Return the (X, Y) coordinate for the center point of the cell that contains the specified text.  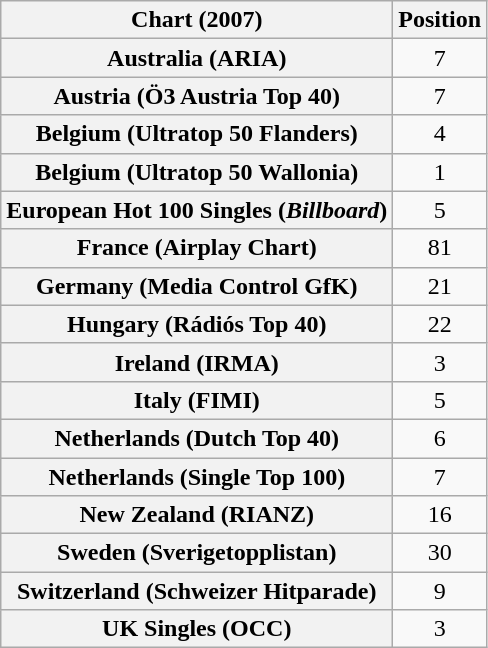
European Hot 100 Singles (Billboard) (197, 210)
9 (440, 591)
UK Singles (OCC) (197, 629)
France (Airplay Chart) (197, 248)
21 (440, 286)
Switzerland (Schweizer Hitparade) (197, 591)
Belgium (Ultratop 50 Wallonia) (197, 172)
81 (440, 248)
Hungary (Rádiós Top 40) (197, 324)
Germany (Media Control GfK) (197, 286)
Netherlands (Single Top 100) (197, 477)
16 (440, 515)
Belgium (Ultratop 50 Flanders) (197, 134)
22 (440, 324)
Austria (Ö3 Austria Top 40) (197, 96)
4 (440, 134)
Italy (FIMI) (197, 400)
1 (440, 172)
6 (440, 438)
Netherlands (Dutch Top 40) (197, 438)
30 (440, 553)
Position (440, 20)
Australia (ARIA) (197, 58)
New Zealand (RIANZ) (197, 515)
Sweden (Sverigetopplistan) (197, 553)
Ireland (IRMA) (197, 362)
Chart (2007) (197, 20)
